Find where the given text appears and provide that cell's center as [X, Y] coordinate. 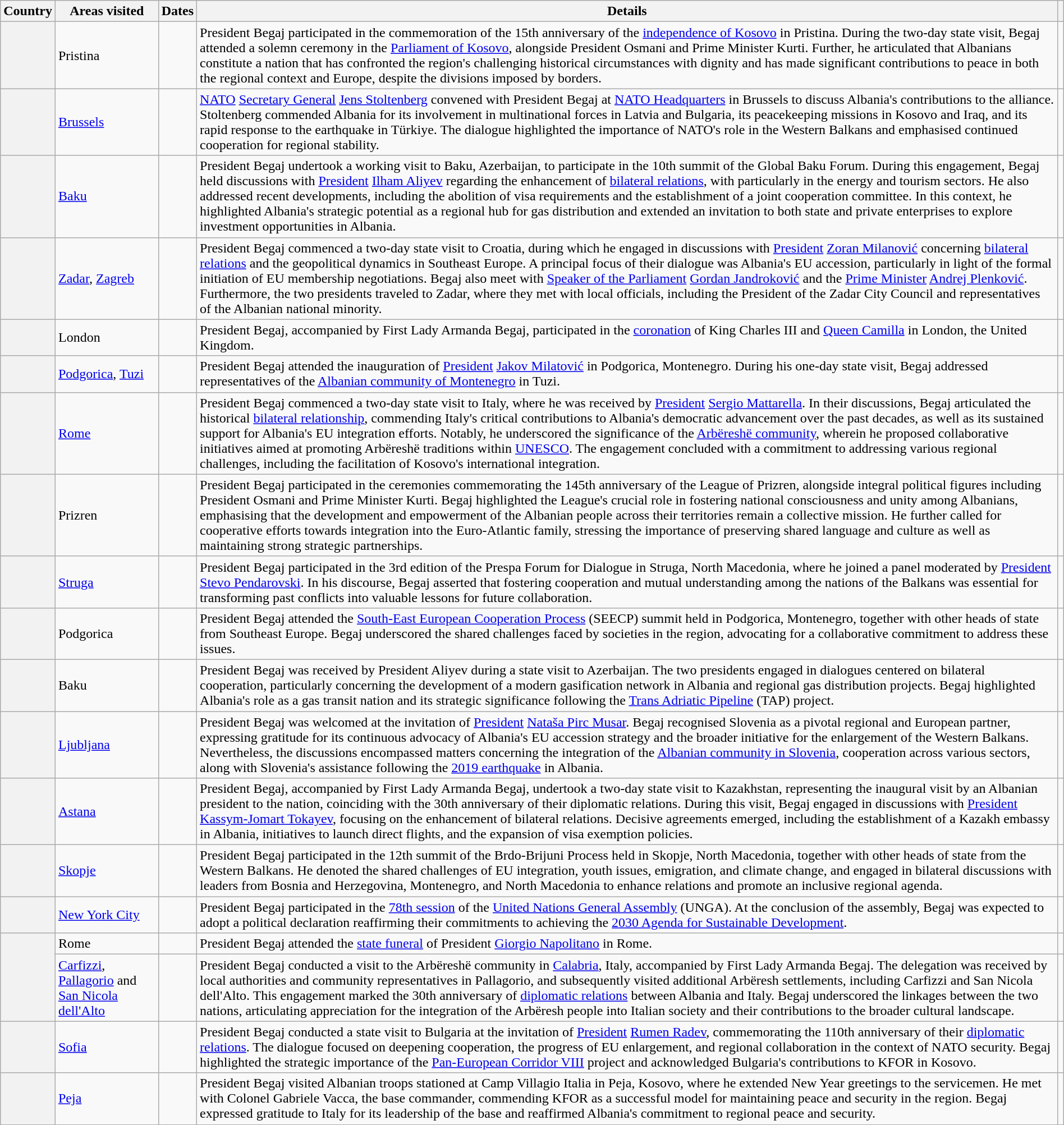
London [107, 338]
Brussels [107, 122]
Details [627, 11]
Areas visited [107, 11]
Podgorica, Tuzi [107, 374]
Peja [107, 1099]
New York City [107, 915]
Sofia [107, 1047]
Astana [107, 811]
Dates [177, 11]
Ljubljana [107, 745]
Podgorica [107, 633]
Zadar, Zagreb [107, 278]
Carfizzi, Pallagorio and San Nicola dell'Alto [107, 988]
Country [28, 11]
Struga [107, 582]
Pristina [107, 55]
Skopje [107, 871]
President Begaj attended the state funeral of President Giorgio Napolitano in Rome. [627, 944]
Prizren [107, 515]
